Extract the (X, Y) coordinate from the center of the cell holding the provided text.  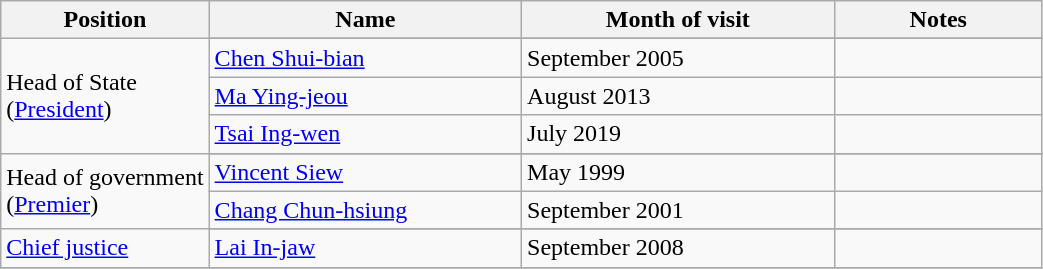
May 1999 (678, 172)
August 2013 (678, 96)
Head of State(President) (105, 96)
July 2019 (678, 134)
Head of government(Premier) (105, 191)
September 2005 (678, 58)
September 2001 (678, 210)
September 2008 (678, 248)
Month of visit (678, 20)
Chen Shui-bian (365, 58)
Position (105, 20)
Chang Chun-hsiung (365, 210)
Vincent Siew (365, 172)
Name (365, 20)
Lai In-jaw (365, 248)
Chief justice (105, 248)
Notes (938, 20)
Tsai Ing-wen (365, 134)
Ma Ying-jeou (365, 96)
